Return the [X, Y] coordinate for the center point of the cell that contains the specified text.  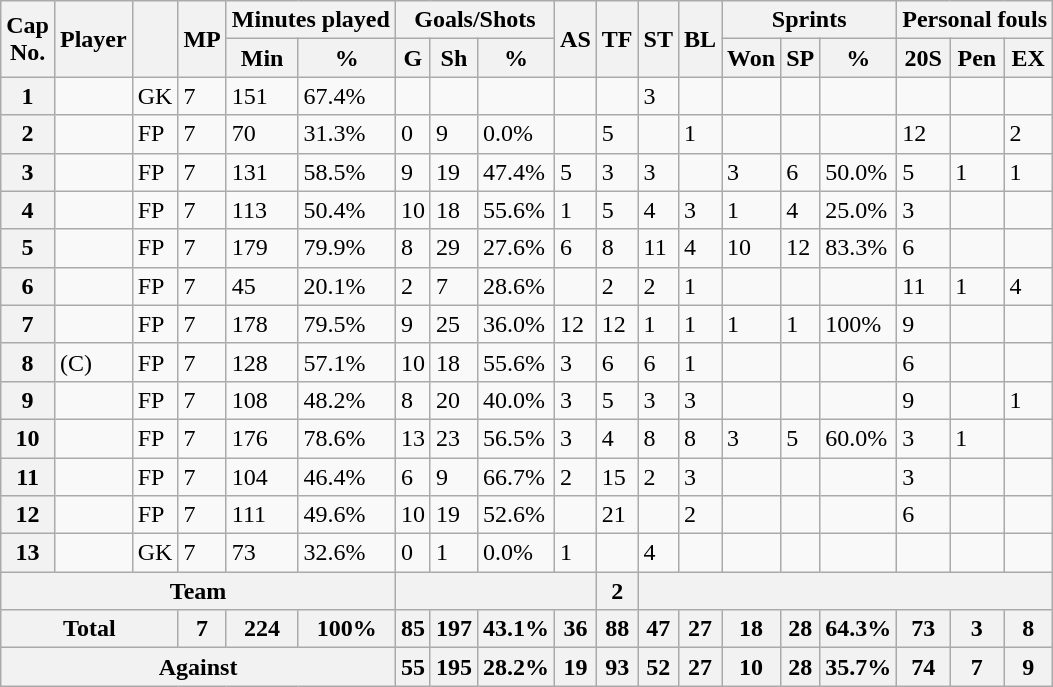
Goals/Shots [474, 20]
111 [262, 515]
28.2% [516, 667]
29 [454, 248]
CapNo. [28, 39]
25 [454, 324]
49.6% [346, 515]
85 [412, 629]
113 [262, 210]
Sprints [810, 20]
35.7% [858, 667]
79.5% [346, 324]
64.3% [858, 629]
Sh [454, 58]
AS [576, 39]
70 [262, 134]
Pen [977, 58]
21 [617, 515]
60.0% [858, 438]
55 [412, 667]
151 [262, 96]
57.1% [346, 362]
50.4% [346, 210]
23 [454, 438]
88 [617, 629]
52.6% [516, 515]
(C) [93, 362]
20S [924, 58]
128 [262, 362]
108 [262, 400]
20 [454, 400]
Personal fouls [975, 20]
BL [700, 39]
G [412, 58]
52 [658, 667]
36 [576, 629]
36.0% [516, 324]
EX [1028, 58]
131 [262, 172]
78.6% [346, 438]
Total [90, 629]
79.9% [346, 248]
67.4% [346, 96]
Minutes played [310, 20]
15 [617, 477]
47.4% [516, 172]
TF [617, 39]
MP [202, 39]
Player [93, 39]
27.6% [516, 248]
178 [262, 324]
32.6% [346, 553]
66.7% [516, 477]
28.6% [516, 286]
58.5% [346, 172]
43.1% [516, 629]
93 [617, 667]
20.1% [346, 286]
197 [454, 629]
40.0% [516, 400]
Team [198, 591]
Min [262, 58]
SP [800, 58]
ST [658, 39]
83.3% [858, 248]
50.0% [858, 172]
Won [752, 58]
224 [262, 629]
48.2% [346, 400]
104 [262, 477]
56.5% [516, 438]
74 [924, 667]
25.0% [858, 210]
46.4% [346, 477]
31.3% [346, 134]
45 [262, 286]
195 [454, 667]
179 [262, 248]
47 [658, 629]
Against [198, 667]
176 [262, 438]
